Capture the cell that displays the provided text and extract its [X, Y] central coordinate. 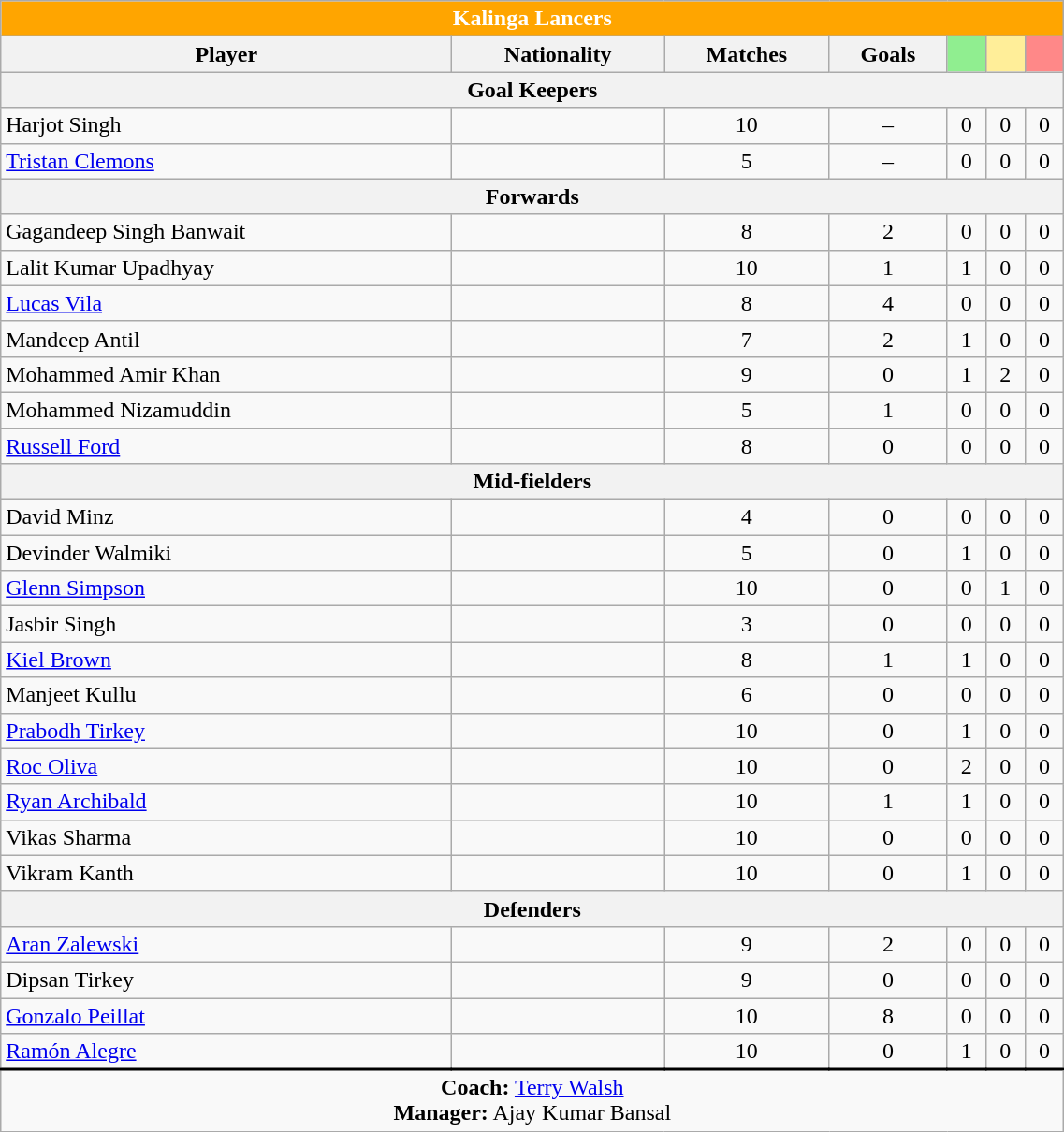
Goals [888, 54]
Harjot Singh [226, 125]
Prabodh Tirkey [226, 731]
7 [747, 339]
Goal Keepers [532, 90]
Russell Ford [226, 446]
Ryan Archibald [226, 802]
Kalinga Lancers [532, 19]
Jasbir Singh [226, 624]
Gagandeep Singh Banwait [226, 232]
3 [747, 624]
Mohammed Nizamuddin [226, 410]
Devinder Walmiki [226, 553]
Vikas Sharma [226, 837]
Dipsan Tirkey [226, 980]
Vikram Kanth [226, 873]
Lucas Vila [226, 303]
Player [226, 54]
Mohammed Amir Khan [226, 374]
Tristan Clemons [226, 161]
Ramón Alegre [226, 1052]
Glenn Simpson [226, 588]
Manjeet Kullu [226, 695]
Roc Oliva [226, 766]
David Minz [226, 517]
Mandeep Antil [226, 339]
6 [747, 695]
Kiel Brown [226, 660]
Aran Zalewski [226, 944]
Mid-fielders [532, 482]
Matches [747, 54]
Defenders [532, 908]
Coach: Terry Walsh Manager: Ajay Kumar Bansal [532, 1100]
Nationality [558, 54]
Lalit Kumar Upadhyay [226, 268]
Gonzalo Peillat [226, 1015]
Forwards [532, 196]
